Locate the cell with the specified text and output its (x, y) center coordinate. 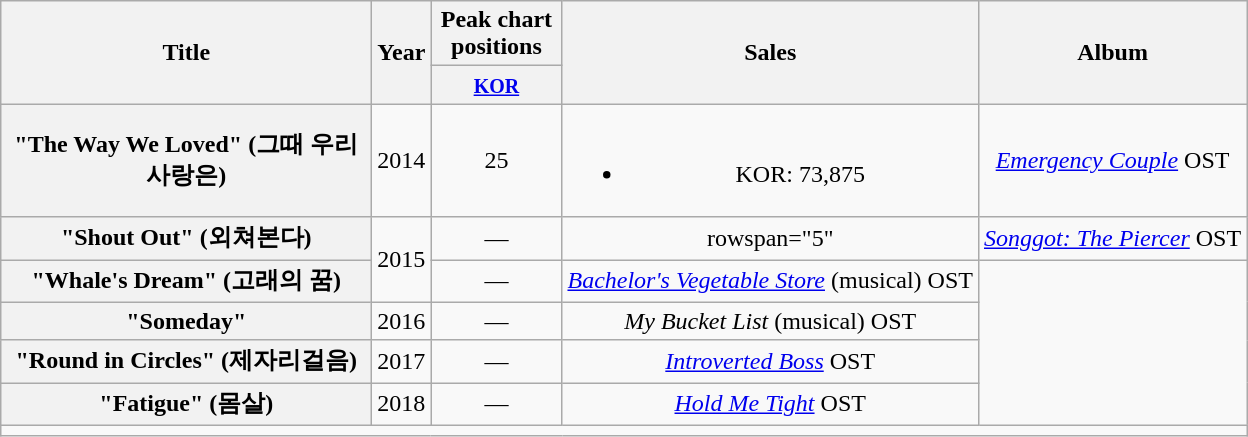
"The Way We Loved" (그때 우리 사랑은) (186, 160)
rowspan="5" (770, 238)
Emergency Couple OST (1112, 160)
My Bucket List (musical) OST (770, 321)
Hold Me Tight OST (770, 404)
"Whale's Dream" (고래의 꿈) (186, 282)
"Shout Out" (외쳐본다) (186, 238)
2018 (402, 404)
"Fatigue" (몸살) (186, 404)
2016 (402, 321)
KOR: 73,875 (770, 160)
Peak chart positions (496, 34)
Bachelor's Vegetable Store (musical) OST (770, 282)
KOR (496, 85)
Introverted Boss OST (770, 362)
"Round in Circles" (제자리걸음) (186, 362)
2014 (402, 160)
Sales (770, 52)
2015 (402, 260)
Title (186, 52)
25 (496, 160)
"Someday" (186, 321)
Album (1112, 52)
Year (402, 52)
2017 (402, 362)
Songgot: The Piercer OST (1112, 238)
